Capture the cell that displays the provided text and extract its [x, y] central coordinate. 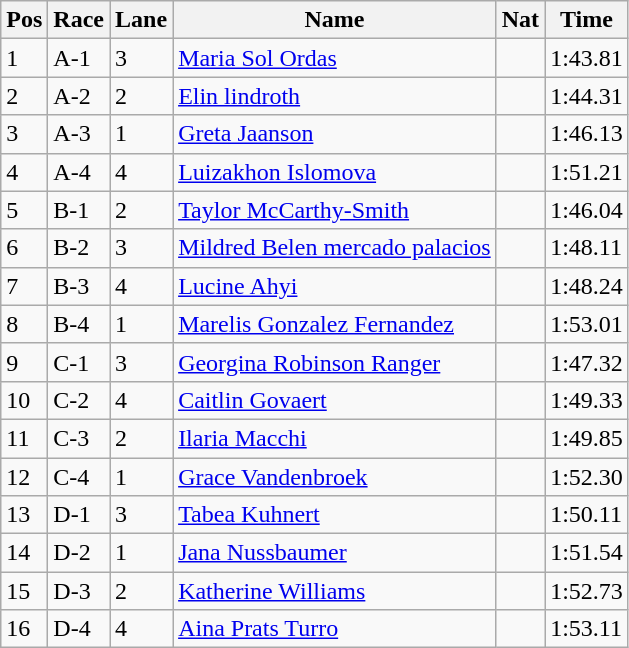
C-2 [79, 400]
Mildred Belen mercado palacios [335, 248]
1:50.11 [587, 515]
16 [24, 629]
1:46.04 [587, 210]
D-2 [79, 553]
A-4 [79, 172]
15 [24, 591]
1:48.24 [587, 286]
Pos [24, 20]
1:53.11 [587, 629]
Katherine Williams [335, 591]
1:51.54 [587, 553]
14 [24, 553]
Caitlin Govaert [335, 400]
D-4 [79, 629]
A-3 [79, 134]
Marelis Gonzalez Fernandez [335, 324]
1:52.73 [587, 591]
B-3 [79, 286]
B-1 [79, 210]
Maria Sol Ordas [335, 58]
D-3 [79, 591]
1:49.33 [587, 400]
11 [24, 438]
Elin lindroth [335, 96]
Time [587, 20]
9 [24, 362]
1:46.13 [587, 134]
6 [24, 248]
C-1 [79, 362]
12 [24, 477]
1:53.01 [587, 324]
Georgina Robinson Ranger [335, 362]
7 [24, 286]
Jana Nussbaumer [335, 553]
A-1 [79, 58]
Name [335, 20]
Lucine Ahyi [335, 286]
B-2 [79, 248]
A-2 [79, 96]
1:44.31 [587, 96]
Aina Prats Turro [335, 629]
Taylor McCarthy-Smith [335, 210]
Tabea Kuhnert [335, 515]
10 [24, 400]
Grace Vandenbroek [335, 477]
5 [24, 210]
1:48.11 [587, 248]
Lane [142, 20]
Luizakhon Islomova [335, 172]
Race [79, 20]
D-1 [79, 515]
Nat [520, 20]
1:52.30 [587, 477]
Ilaria Macchi [335, 438]
1:43.81 [587, 58]
B-4 [79, 324]
C-4 [79, 477]
1:47.32 [587, 362]
C-3 [79, 438]
Greta Jaanson [335, 134]
1:49.85 [587, 438]
8 [24, 324]
1:51.21 [587, 172]
13 [24, 515]
